Scan for the cell matching the given text and deliver its (x, y) coordinate at center. 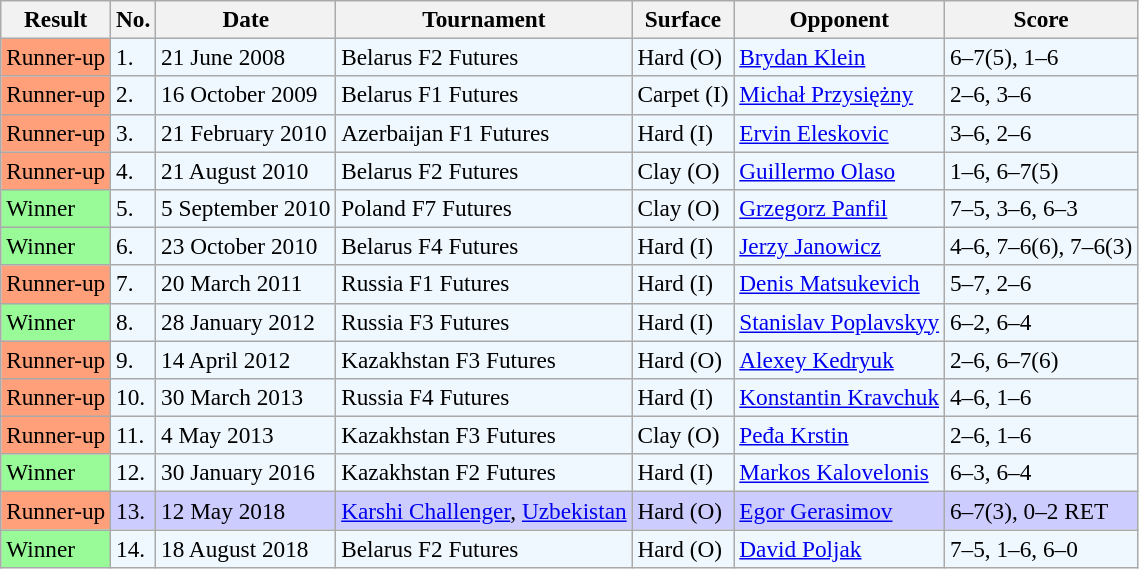
2–6, 6–7(6) (1040, 359)
No. (134, 19)
Score (1040, 19)
7–5, 1–6, 6–0 (1040, 548)
Michał Przysiężny (840, 95)
Surface (683, 19)
6–3, 6–4 (1040, 473)
Stanislav Poplavskyy (840, 322)
9. (134, 359)
2–6, 1–6 (1040, 435)
Jerzy Janowicz (840, 246)
Karshi Challenger, Uzbekistan (484, 510)
Poland F7 Futures (484, 208)
Russia F1 Futures (484, 284)
30 March 2013 (246, 397)
Azerbaijan F1 Futures (484, 133)
6–2, 6–4 (1040, 322)
28 January 2012 (246, 322)
Ervin Eleskovic (840, 133)
2–6, 3–6 (1040, 95)
21 June 2008 (246, 57)
13. (134, 510)
Peđa Krstin (840, 435)
11. (134, 435)
7–5, 3–6, 6–3 (1040, 208)
Denis Matsukevich (840, 284)
6. (134, 246)
David Poljak (840, 548)
Konstantin Kravchuk (840, 397)
14. (134, 548)
12. (134, 473)
4–6, 1–6 (1040, 397)
23 October 2010 (246, 246)
Markos Kalovelonis (840, 473)
3. (134, 133)
4 May 2013 (246, 435)
Guillermo Olaso (840, 170)
Russia F3 Futures (484, 322)
Belarus F4 Futures (484, 246)
12 May 2018 (246, 510)
Tournament (484, 19)
2. (134, 95)
7. (134, 284)
5 September 2010 (246, 208)
21 August 2010 (246, 170)
Grzegorz Panfil (840, 208)
5–7, 2–6 (1040, 284)
Carpet (I) (683, 95)
Date (246, 19)
1–6, 6–7(5) (1040, 170)
Opponent (840, 19)
20 March 2011 (246, 284)
Kazakhstan F2 Futures (484, 473)
30 January 2016 (246, 473)
5. (134, 208)
Result (56, 19)
3–6, 2–6 (1040, 133)
6–7(3), 0–2 RET (1040, 510)
8. (134, 322)
Alexey Kedryuk (840, 359)
18 August 2018 (246, 548)
4–6, 7–6(6), 7–6(3) (1040, 246)
Egor Gerasimov (840, 510)
Belarus F1 Futures (484, 95)
21 February 2010 (246, 133)
4. (134, 170)
10. (134, 397)
6–7(5), 1–6 (1040, 57)
16 October 2009 (246, 95)
Russia F4 Futures (484, 397)
Brydan Klein (840, 57)
1. (134, 57)
14 April 2012 (246, 359)
